Locate the cell with the specified text and output its (X, Y) center coordinate. 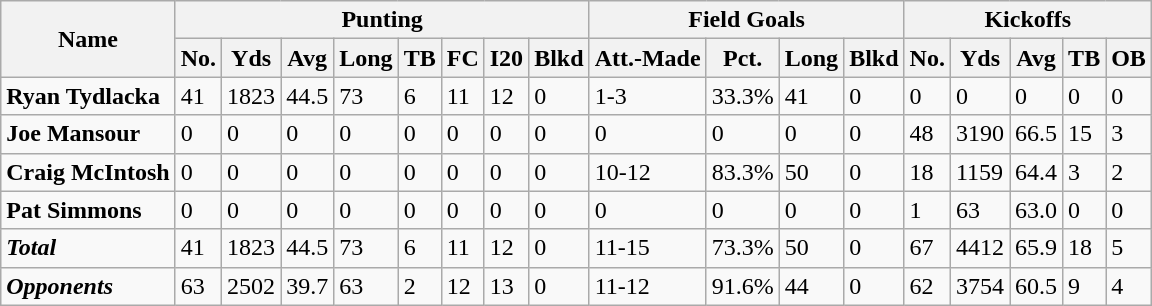
62 (927, 286)
44 (811, 286)
Pct. (742, 58)
FC (462, 58)
Name (88, 39)
1159 (980, 172)
Joe Mansour (88, 134)
2502 (252, 286)
3754 (980, 286)
83.3% (742, 172)
48 (927, 134)
13 (506, 286)
Field Goals (746, 20)
73.3% (742, 248)
Kickoffs (1028, 20)
11-15 (648, 248)
67 (927, 248)
66.5 (1036, 134)
Ryan Tydlacka (88, 96)
15 (1084, 134)
5 (1129, 248)
33.3% (742, 96)
Pat Simmons (88, 210)
64.4 (1036, 172)
Total (88, 248)
11-12 (648, 286)
Opponents (88, 286)
10-12 (648, 172)
9 (1084, 286)
65.9 (1036, 248)
4412 (980, 248)
Punting (382, 20)
1-3 (648, 96)
91.6% (742, 286)
39.7 (308, 286)
3190 (980, 134)
Craig McIntosh (88, 172)
4 (1129, 286)
Att.-Made (648, 58)
I20 (506, 58)
63.0 (1036, 210)
1 (927, 210)
60.5 (1036, 286)
OB (1129, 58)
